From the cell containing the given text, extract its center point as [X, Y] coordinate. 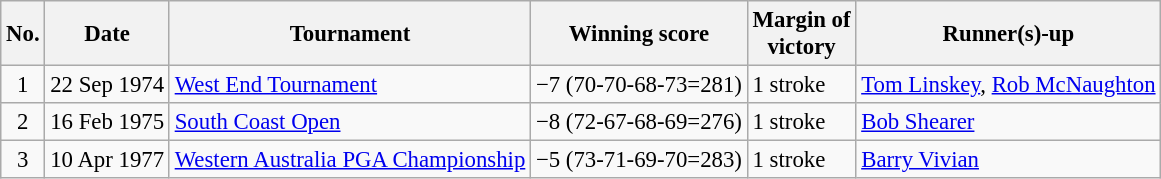
10 Apr 1977 [107, 160]
No. [23, 34]
1 [23, 85]
Date [107, 34]
−7 (70-70-68-73=281) [640, 85]
22 Sep 1974 [107, 85]
Winning score [640, 34]
Tournament [350, 34]
Barry Vivian [1008, 160]
Runner(s)-up [1008, 34]
−5 (73-71-69-70=283) [640, 160]
West End Tournament [350, 85]
Tom Linskey, Rob McNaughton [1008, 85]
2 [23, 122]
Bob Shearer [1008, 122]
16 Feb 1975 [107, 122]
3 [23, 160]
−8 (72-67-68-69=276) [640, 122]
South Coast Open [350, 122]
Western Australia PGA Championship [350, 160]
Margin ofvictory [802, 34]
